Capture the cell that displays the provided text and extract its [x, y] central coordinate. 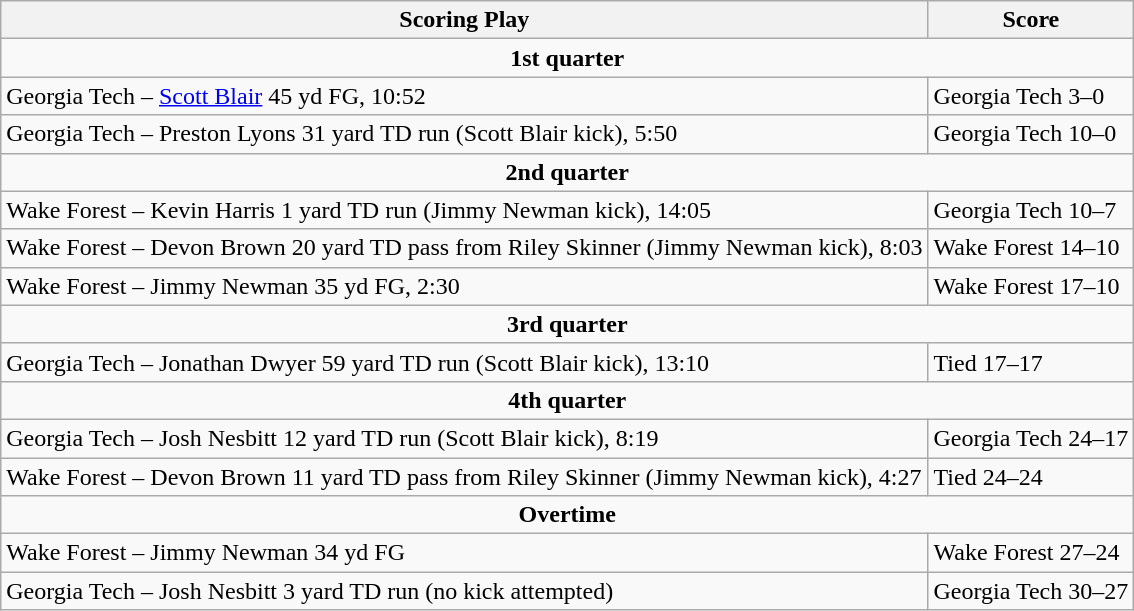
Overtime [568, 515]
Wake Forest 27–24 [1031, 553]
Tied 24–24 [1031, 477]
3rd quarter [568, 324]
Scoring Play [464, 20]
Wake Forest 14–10 [1031, 248]
Georgia Tech 30–27 [1031, 591]
Wake Forest 17–10 [1031, 286]
Wake Forest – Jimmy Newman 34 yd FG [464, 553]
Tied 17–17 [1031, 362]
Georgia Tech – Jonathan Dwyer 59 yard TD run (Scott Blair kick), 13:10 [464, 362]
Georgia Tech 3–0 [1031, 96]
Georgia Tech 10–0 [1031, 134]
Georgia Tech – Josh Nesbitt 12 yard TD run (Scott Blair kick), 8:19 [464, 438]
Georgia Tech 24–17 [1031, 438]
Georgia Tech – Scott Blair 45 yd FG, 10:52 [464, 96]
1st quarter [568, 58]
Score [1031, 20]
Georgia Tech – Josh Nesbitt 3 yard TD run (no kick attempted) [464, 591]
2nd quarter [568, 172]
Wake Forest – Devon Brown 11 yard TD pass from Riley Skinner (Jimmy Newman kick), 4:27 [464, 477]
4th quarter [568, 400]
Georgia Tech 10–7 [1031, 210]
Wake Forest – Kevin Harris 1 yard TD run (Jimmy Newman kick), 14:05 [464, 210]
Wake Forest – Devon Brown 20 yard TD pass from Riley Skinner (Jimmy Newman kick), 8:03 [464, 248]
Georgia Tech – Preston Lyons 31 yard TD run (Scott Blair kick), 5:50 [464, 134]
Wake Forest – Jimmy Newman 35 yd FG, 2:30 [464, 286]
